Pinpoint the cell where the given text exists, returning its [x, y] midpoint coordinate. 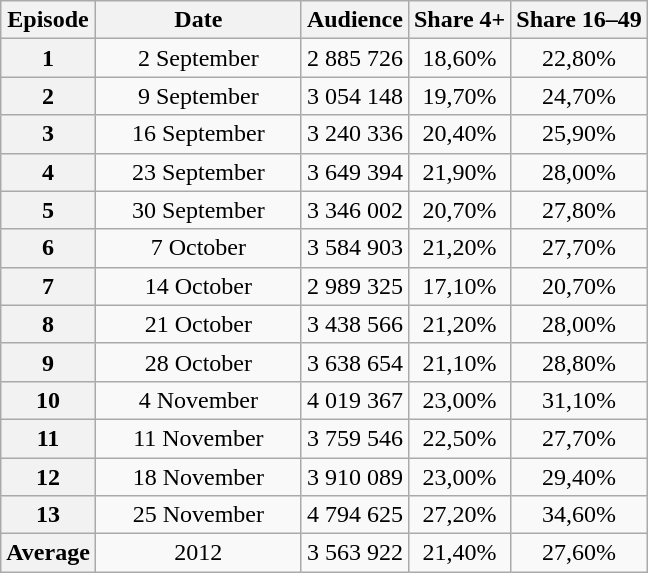
13 [48, 515]
34,60% [580, 515]
3 584 903 [354, 248]
25,90% [580, 134]
1 [48, 58]
7 [48, 286]
9 [48, 362]
4 794 625 [354, 515]
Share 4+ [459, 20]
Episode [48, 20]
27,20% [459, 515]
3 638 654 [354, 362]
21,40% [459, 553]
4 019 367 [354, 400]
12 [48, 477]
14 October [198, 286]
4 November [198, 400]
2 885 726 [354, 58]
Audience [354, 20]
22,50% [459, 438]
10 [48, 400]
27,60% [580, 553]
21,10% [459, 362]
19,70% [459, 96]
Share 16–49 [580, 20]
23 September [198, 172]
18,60% [459, 58]
2012 [198, 553]
9 September [198, 96]
30 September [198, 210]
28,80% [580, 362]
22,80% [580, 58]
3 346 002 [354, 210]
7 October [198, 248]
3 [48, 134]
17,10% [459, 286]
29,40% [580, 477]
3 563 922 [354, 553]
2 September [198, 58]
11 [48, 438]
3 649 394 [354, 172]
27,80% [580, 210]
16 September [198, 134]
8 [48, 324]
2 989 325 [354, 286]
24,70% [580, 96]
20,40% [459, 134]
11 November [198, 438]
31,10% [580, 400]
21 October [198, 324]
25 November [198, 515]
28 October [198, 362]
3 240 336 [354, 134]
Date [198, 20]
3 438 566 [354, 324]
3 054 148 [354, 96]
2 [48, 96]
Average [48, 553]
3 759 546 [354, 438]
3 910 089 [354, 477]
21,90% [459, 172]
18 November [198, 477]
4 [48, 172]
5 [48, 210]
6 [48, 248]
